Pinpoint the cell where the given text exists, returning its (x, y) midpoint coordinate. 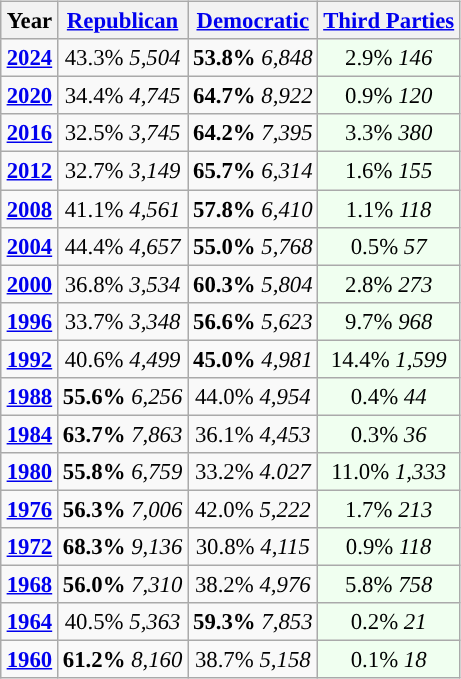
34.4% 4,745 (122, 96)
32.7% 3,149 (122, 171)
1964 (29, 622)
38.7% 5,158 (253, 660)
0.2% 21 (389, 622)
Democratic (253, 21)
2016 (29, 133)
2024 (29, 58)
55.0% 5,768 (253, 246)
Third Parties (389, 21)
0.5% 57 (389, 246)
0.9% 120 (389, 96)
1.1% 118 (389, 209)
2000 (29, 284)
53.8% 6,848 (253, 58)
38.2% 4,976 (253, 584)
64.7% 8,922 (253, 96)
2020 (29, 96)
2.9% 146 (389, 58)
68.3% 9,136 (122, 547)
60.3% 5,804 (253, 284)
0.1% 18 (389, 660)
57.8% 6,410 (253, 209)
36.1% 4,453 (253, 434)
11.0% 1,333 (389, 472)
64.2% 7,395 (253, 133)
2004 (29, 246)
33.7% 3,348 (122, 321)
0.9% 118 (389, 547)
1976 (29, 509)
1984 (29, 434)
45.0% 4,981 (253, 359)
42.0% 5,222 (253, 509)
55.8% 6,759 (122, 472)
1988 (29, 396)
56.6% 5,623 (253, 321)
59.3% 7,853 (253, 622)
Year (29, 21)
56.0% 7,310 (122, 584)
1.7% 213 (389, 509)
3.3% 380 (389, 133)
44.4% 4,657 (122, 246)
14.4% 1,599 (389, 359)
32.5% 3,745 (122, 133)
40.5% 5,363 (122, 622)
2008 (29, 209)
41.1% 4,561 (122, 209)
0.3% 36 (389, 434)
56.3% 7,006 (122, 509)
Republican (122, 21)
65.7% 6,314 (253, 171)
1968 (29, 584)
1960 (29, 660)
9.7% 968 (389, 321)
1996 (29, 321)
30.8% 4,115 (253, 547)
0.4% 44 (389, 396)
36.8% 3,534 (122, 284)
44.0% 4,954 (253, 396)
63.7% 7,863 (122, 434)
43.3% 5,504 (122, 58)
1980 (29, 472)
40.6% 4,499 (122, 359)
1972 (29, 547)
2012 (29, 171)
2.8% 273 (389, 284)
5.8% 758 (389, 584)
61.2% 8,160 (122, 660)
33.2% 4.027 (253, 472)
55.6% 6,256 (122, 396)
1992 (29, 359)
1.6% 155 (389, 171)
